Pinpoint the cell where the given text exists, returning its [X, Y] midpoint coordinate. 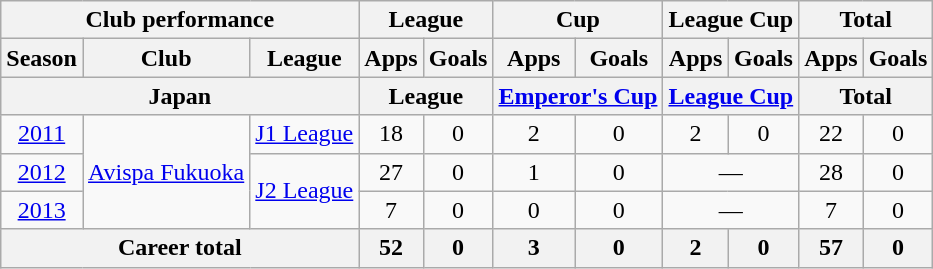
2013 [42, 210]
3 [534, 248]
57 [831, 248]
Club [166, 58]
2011 [42, 134]
Season [42, 58]
52 [391, 248]
28 [831, 172]
22 [831, 134]
18 [391, 134]
J2 League [304, 191]
2012 [42, 172]
Cup [578, 20]
Emperor's Cup [578, 96]
Club performance [180, 20]
J1 League [304, 134]
Avispa Fukuoka [166, 172]
27 [391, 172]
1 [534, 172]
Japan [180, 96]
Career total [180, 248]
